Return the [X, Y] coordinate for the center point of the cell that contains the specified text.  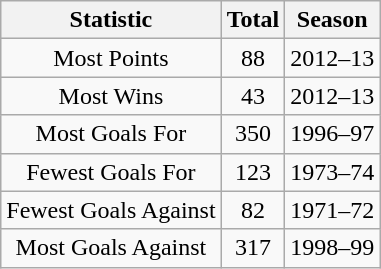
Most Goals For [111, 134]
1998–99 [332, 248]
88 [253, 58]
1973–74 [332, 172]
Fewest Goals Against [111, 210]
1996–97 [332, 134]
350 [253, 134]
Season [332, 20]
Most Wins [111, 96]
82 [253, 210]
Fewest Goals For [111, 172]
Statistic [111, 20]
43 [253, 96]
123 [253, 172]
1971–72 [332, 210]
Total [253, 20]
317 [253, 248]
Most Goals Against [111, 248]
Most Points [111, 58]
